Locate the cell with the specified text and output its [x, y] center coordinate. 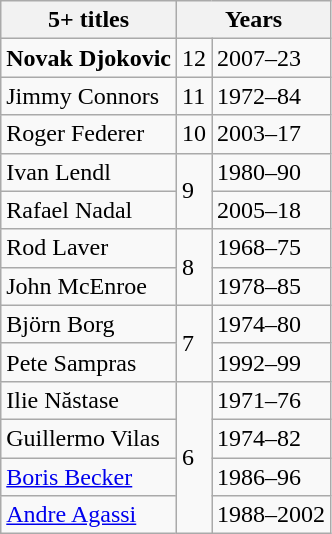
1992–99 [272, 362]
10 [194, 134]
John McEnroe [89, 286]
Pete Sampras [89, 362]
Boris Becker [89, 477]
Ivan Lendl [89, 172]
Roger Federer [89, 134]
7 [194, 343]
1968–75 [272, 248]
Guillermo Vilas [89, 438]
1974–80 [272, 324]
8 [194, 267]
2007–23 [272, 58]
1974–82 [272, 438]
1971–76 [272, 400]
9 [194, 191]
12 [194, 58]
Novak Djokovic [89, 58]
Jimmy Connors [89, 96]
6 [194, 457]
Ilie Năstase [89, 400]
Years [253, 20]
Björn Borg [89, 324]
Andre Agassi [89, 515]
1988–2002 [272, 515]
2005–18 [272, 210]
2003–17 [272, 134]
Rafael Nadal [89, 210]
1980–90 [272, 172]
1978–85 [272, 286]
11 [194, 96]
Rod Laver [89, 248]
1986–96 [272, 477]
1972–84 [272, 96]
5+ titles [89, 20]
